Determine the [X, Y] coordinate at the center of the cell enclosing the given text.  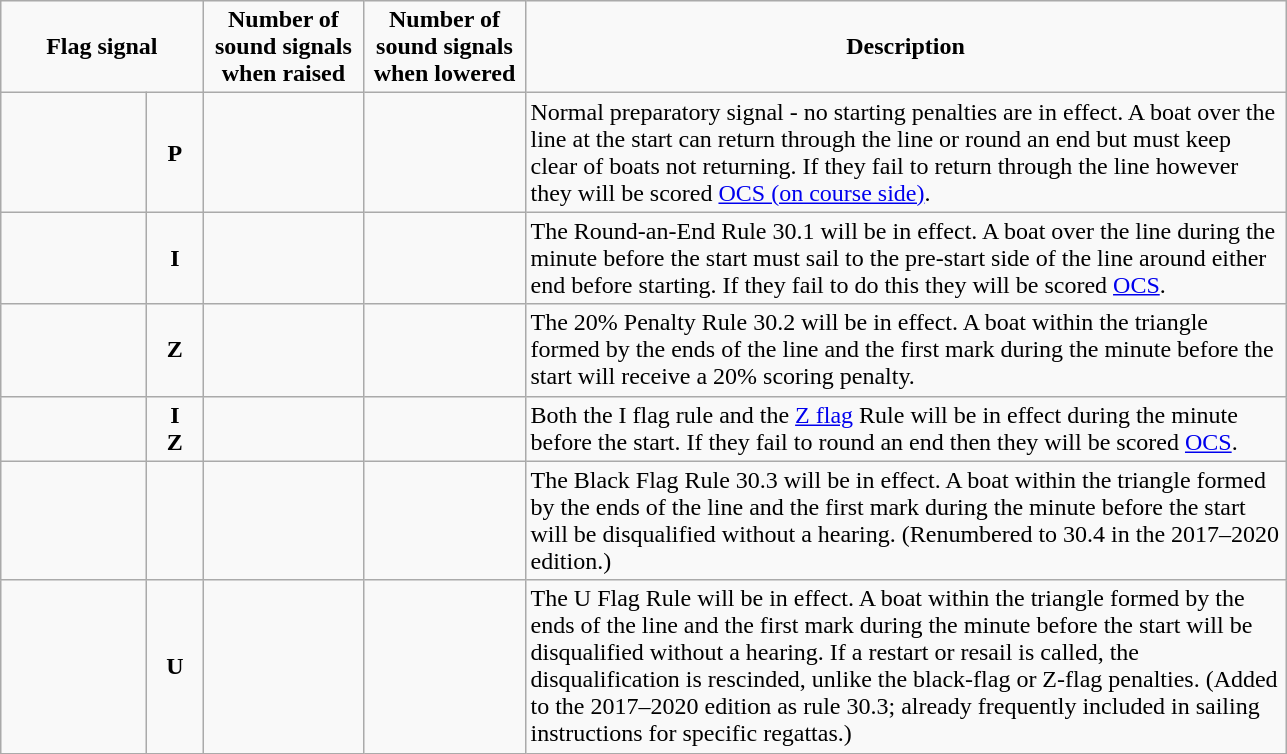
Number of sound signals when lowered [444, 47]
Description [906, 47]
IZ [175, 428]
Z [175, 350]
Number of sound signals when raised [284, 47]
U [175, 666]
P [175, 152]
Flag signal [102, 47]
I [175, 258]
